Find where the given text appears and provide that cell's center as (X, Y) coordinate. 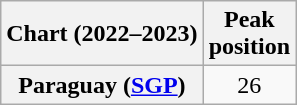
Paraguay (SGP) (102, 85)
Chart (2022–2023) (102, 34)
Peakposition (249, 34)
26 (249, 85)
